Identify which cell holds the provided text, then report its [x, y] central coordinate. 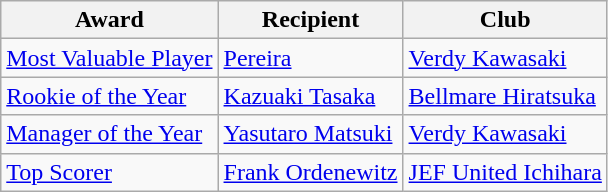
JEF United Ichihara [505, 172]
Yasutaro Matsuki [310, 134]
Club [505, 20]
Kazuaki Tasaka [310, 96]
Recipient [310, 20]
Frank Ordenewitz [310, 172]
Award [110, 20]
Top Scorer [110, 172]
Manager of the Year [110, 134]
Pereira [310, 58]
Rookie of the Year [110, 96]
Most Valuable Player [110, 58]
Bellmare Hiratsuka [505, 96]
